Output the [X, Y] coordinate of the center of the cell containing the given text.  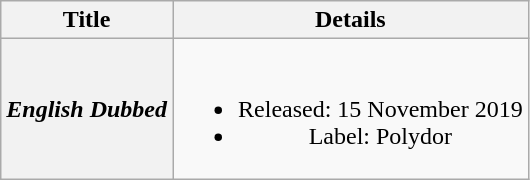
Released: 15 November 2019Label: Polydor [351, 109]
Title [87, 20]
English Dubbed [87, 109]
Details [351, 20]
